Return the (X, Y) coordinate for the center point of the cell that contains the specified text.  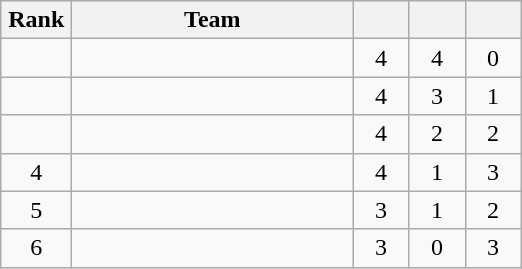
5 (36, 210)
Rank (36, 20)
6 (36, 248)
Team (212, 20)
